Return the (x, y) coordinate for the center point of the cell that contains the specified text.  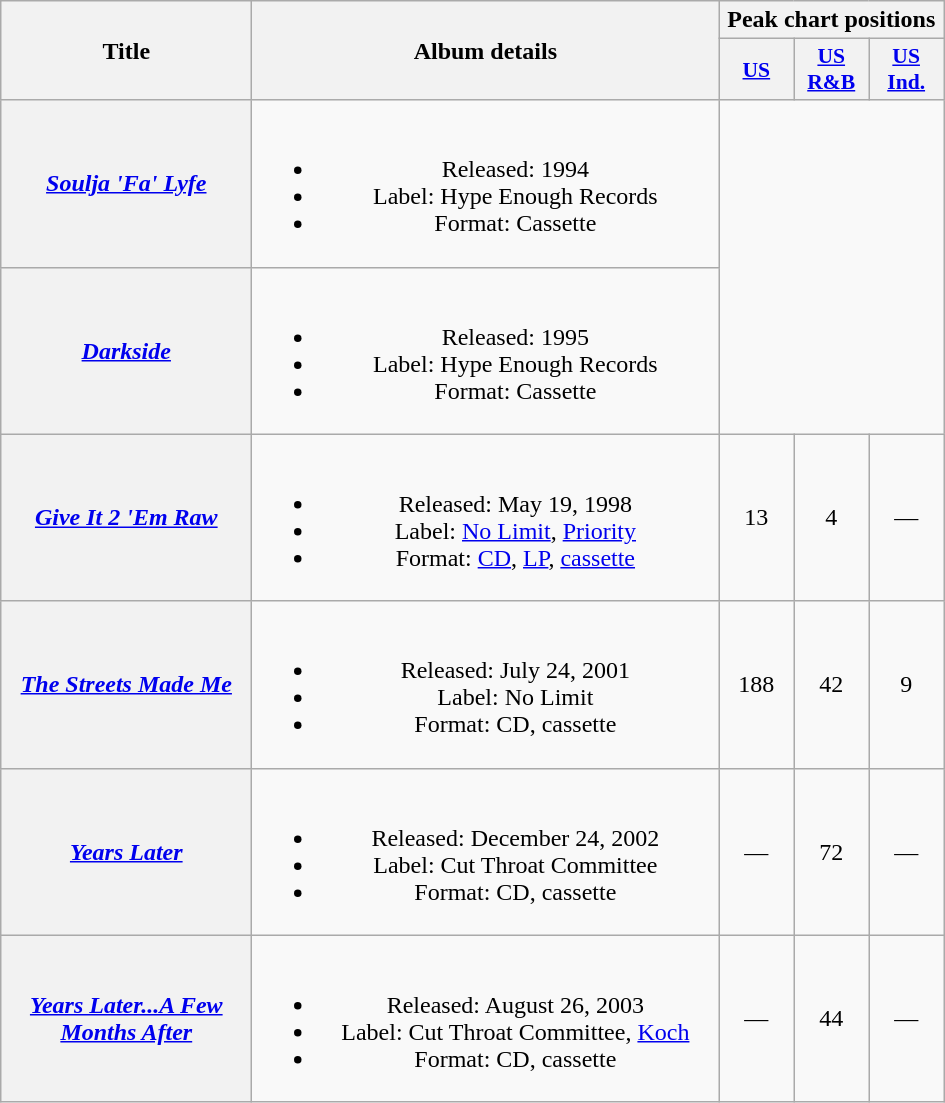
US (756, 70)
Soulja 'Fa' Lyfe (126, 184)
Released: 1994Label: Hype Enough RecordsFormat: Cassette (486, 184)
Released: December 24, 2002Label: Cut Throat CommitteeFormat: CD, cassette (486, 852)
Album details (486, 50)
The Streets Made Me (126, 684)
44 (832, 1018)
Years Later...A Few Months After (126, 1018)
Darkside (126, 350)
Give It 2 'Em Raw (126, 518)
USInd. (906, 70)
Released: July 24, 2001Label: No LimitFormat: CD, cassette (486, 684)
13 (756, 518)
Title (126, 50)
Released: August 26, 2003Label: Cut Throat Committee, KochFormat: CD, cassette (486, 1018)
9 (906, 684)
72 (832, 852)
188 (756, 684)
Years Later (126, 852)
42 (832, 684)
4 (832, 518)
Peak chart positions (832, 20)
Released: May 19, 1998Label: No Limit, PriorityFormat: CD, LP, cassette (486, 518)
Released: 1995Label: Hype Enough RecordsFormat: Cassette (486, 350)
USR&B (832, 70)
